Return the [x, y] coordinate for the center point of the cell that contains the specified text.  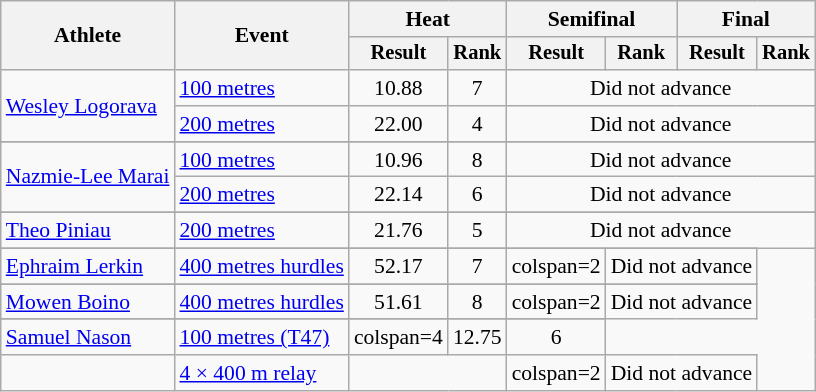
10.96 [398, 160]
12.75 [478, 338]
100 metres (T47) [261, 338]
10.88 [398, 88]
Athlete [88, 36]
51.61 [398, 302]
Heat [428, 19]
Event [261, 36]
Wesley Logorava [88, 106]
4 [478, 124]
Mowen Boino [88, 302]
Samuel Nason [88, 338]
22.00 [398, 124]
Ephraim Lerkin [88, 267]
21.76 [398, 231]
Theo Piniau [88, 231]
4 × 400 m relay [261, 373]
22.14 [398, 195]
52.17 [398, 267]
Semifinal [592, 19]
5 [478, 231]
Nazmie-Lee Marai [88, 178]
colspan=4 [398, 338]
Final [746, 19]
